From the cell containing the given text, extract its center point as (X, Y) coordinate. 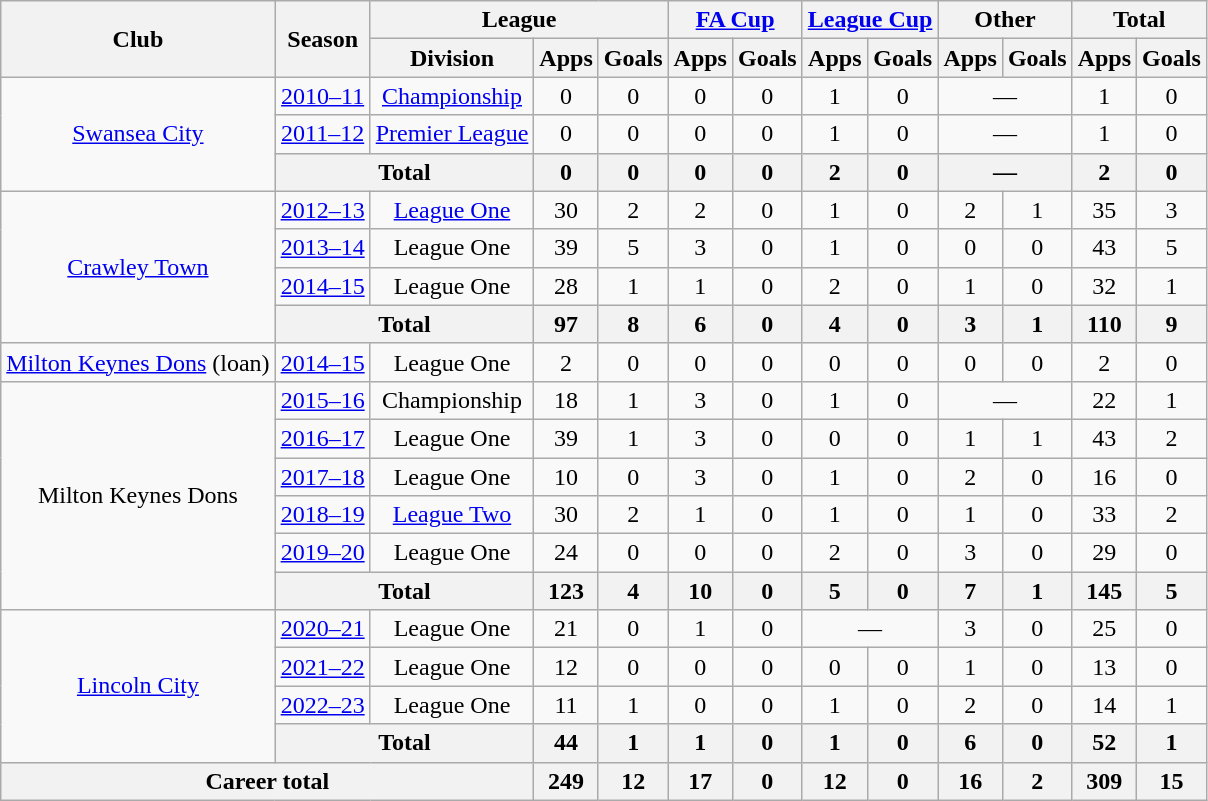
52 (1104, 743)
Club (138, 39)
13 (1104, 667)
2011–12 (322, 134)
League (519, 20)
35 (1104, 210)
Milton Keynes Dons (138, 495)
8 (633, 324)
Division (452, 58)
2012–13 (322, 210)
123 (566, 591)
2015–16 (322, 400)
FA Cup (735, 20)
14 (1104, 705)
2016–17 (322, 438)
2010–11 (322, 96)
2021–22 (322, 667)
97 (566, 324)
2019–20 (322, 553)
7 (970, 591)
9 (1172, 324)
Season (322, 39)
Other (1005, 20)
22 (1104, 400)
Premier League (452, 134)
17 (700, 781)
33 (1104, 515)
32 (1104, 286)
2013–14 (322, 248)
11 (566, 705)
2018–19 (322, 515)
Crawley Town (138, 267)
Career total (268, 781)
2022–23 (322, 705)
21 (566, 629)
249 (566, 781)
44 (566, 743)
Swansea City (138, 134)
2017–18 (322, 477)
18 (566, 400)
Milton Keynes Dons (loan) (138, 362)
2020–21 (322, 629)
28 (566, 286)
29 (1104, 553)
24 (566, 553)
110 (1104, 324)
309 (1104, 781)
15 (1172, 781)
145 (1104, 591)
Lincoln City (138, 686)
25 (1104, 629)
League Cup (870, 20)
League Two (452, 515)
